Return [x, y] of the center of cell containing provided text 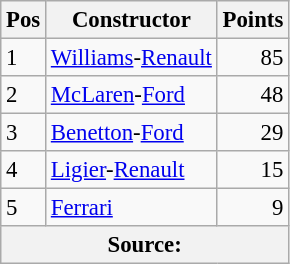
Benetton-Ford [132, 133]
29 [252, 133]
Source: [145, 245]
Ligier-Renault [132, 170]
McLaren-Ford [132, 95]
5 [24, 208]
Pos [24, 20]
15 [252, 170]
Points [252, 20]
85 [252, 58]
9 [252, 208]
Ferrari [132, 208]
48 [252, 95]
Williams-Renault [132, 58]
2 [24, 95]
4 [24, 170]
3 [24, 133]
1 [24, 58]
Constructor [132, 20]
